Output the (x, y) coordinate of the center of the cell containing the given text.  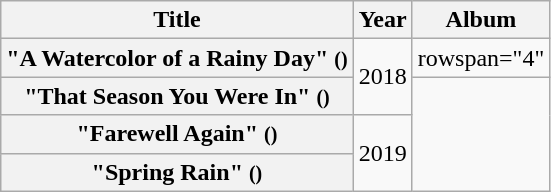
"Spring Rain" () (177, 172)
"That Season You Were In" () (177, 96)
Album (481, 20)
Title (177, 20)
2019 (382, 153)
2018 (382, 77)
"Farewell Again" () (177, 134)
"A Watercolor of a Rainy Day" () (177, 58)
Year (382, 20)
rowspan="4" (481, 58)
